Extract the [x, y] coordinate from the center of the cell holding the provided text.  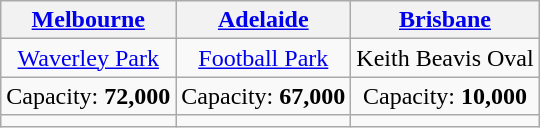
Waverley Park [88, 58]
Football Park [264, 58]
Adelaide [264, 20]
Capacity: 10,000 [445, 96]
Melbourne [88, 20]
Brisbane [445, 20]
Capacity: 67,000 [264, 96]
Capacity: 72,000 [88, 96]
Keith Beavis Oval [445, 58]
